Detect which cell encompasses the target text, then output its [x, y] center coordinate. 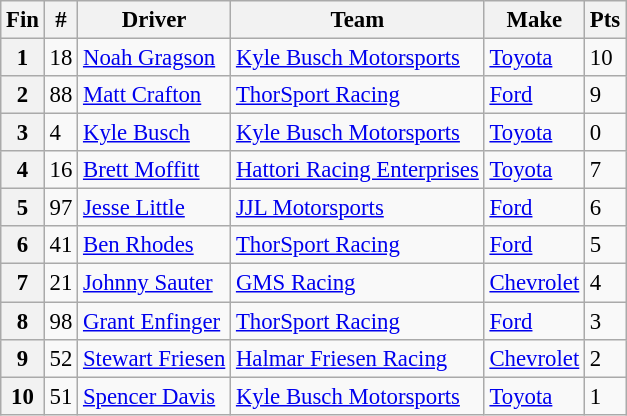
Brett Moffitt [154, 170]
21 [60, 283]
Spencer Davis [154, 396]
Grant Enfinger [154, 321]
Stewart Friesen [154, 358]
0 [606, 133]
Pts [606, 20]
88 [60, 95]
41 [60, 245]
Johnny Sauter [154, 283]
Fin [23, 20]
Ben Rhodes [154, 245]
Driver [154, 20]
Noah Gragson [154, 58]
8 [23, 321]
18 [60, 58]
97 [60, 208]
Matt Crafton [154, 95]
Jesse Little [154, 208]
Team [358, 20]
Halmar Friesen Racing [358, 358]
98 [60, 321]
Kyle Busch [154, 133]
52 [60, 358]
51 [60, 396]
# [60, 20]
GMS Racing [358, 283]
16 [60, 170]
JJL Motorsports [358, 208]
Make [534, 20]
Hattori Racing Enterprises [358, 170]
